Provide the (x, y) coordinate of the cell's center where the given text is located.  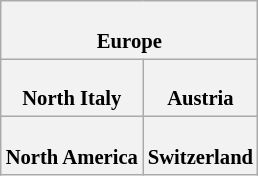
Europe (130, 29)
North America (72, 145)
Switzerland (200, 145)
North Italy (72, 87)
Austria (200, 87)
